Detect which cell encompasses the target text, then output its [X, Y] center coordinate. 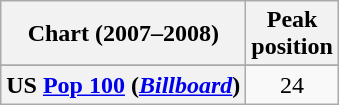
US Pop 100 (Billboard) [124, 85]
Chart (2007–2008) [124, 34]
Peakposition [292, 34]
24 [292, 85]
